Capture the cell that displays the provided text and extract its [x, y] central coordinate. 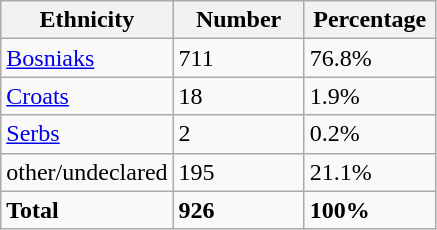
1.9% [370, 96]
100% [370, 210]
76.8% [370, 58]
Ethnicity [87, 20]
Bosniaks [87, 58]
711 [238, 58]
Serbs [87, 134]
195 [238, 172]
other/undeclared [87, 172]
Number [238, 20]
926 [238, 210]
Total [87, 210]
0.2% [370, 134]
Percentage [370, 20]
2 [238, 134]
Croats [87, 96]
21.1% [370, 172]
18 [238, 96]
